Locate the cell with the specified text and output its [X, Y] center coordinate. 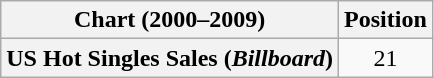
US Hot Singles Sales (Billboard) [170, 58]
Position [386, 20]
Chart (2000–2009) [170, 20]
21 [386, 58]
